Search for the cell housing the specified text and yield its (x, y) center coordinate. 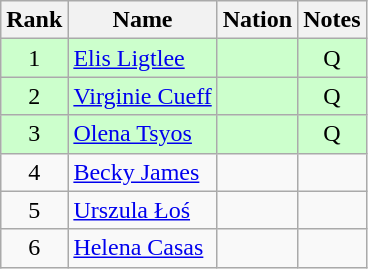
Helena Casas (142, 248)
5 (34, 210)
Nation (257, 20)
Name (142, 20)
Elis Ligtlee (142, 58)
Rank (34, 20)
4 (34, 172)
Becky James (142, 172)
1 (34, 58)
Virginie Cueff (142, 96)
Olena Tsyos (142, 134)
3 (34, 134)
Notes (332, 20)
2 (34, 96)
6 (34, 248)
Urszula Łoś (142, 210)
